From the cell containing the given text, extract its center point as (X, Y) coordinate. 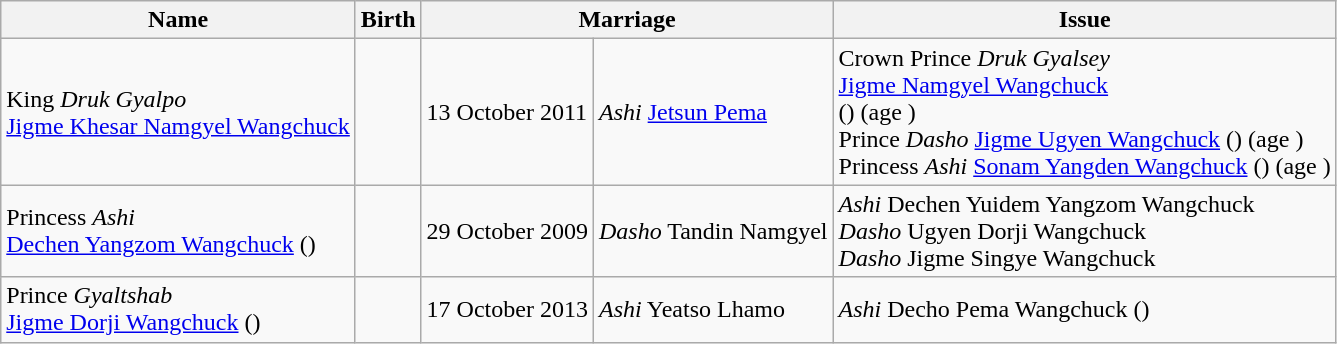
17 October 2013 (507, 310)
Dasho Tandin Namgyel (713, 231)
Ashi Dechen Yuidem Yangzom WangchuckDasho Ugyen Dorji WangchuckDasho Jigme Singye Wangchuck (1084, 231)
Name (178, 20)
Ashi Yeatso Lhamo (713, 310)
Ashi Decho Pema Wangchuck () (1084, 310)
King Druk GyalpoJigme Khesar Namgyel Wangchuck (178, 112)
Princess AshiDechen Yangzom Wangchuck () (178, 231)
29 October 2009 (507, 231)
Birth (388, 20)
Issue (1084, 20)
Marriage (627, 20)
Crown Prince Druk GyalseyJigme Namgyel Wangchuck () (age )Prince Dasho Jigme Ugyen Wangchuck () (age )Princess Ashi Sonam Yangden Wangchuck () (age ) (1084, 112)
13 October 2011 (507, 112)
Prince GyaltshabJigme Dorji Wangchuck () (178, 310)
Ashi Jetsun Pema (713, 112)
